For the text-containing cell, return its midpoint in [x, y] coordinate format. 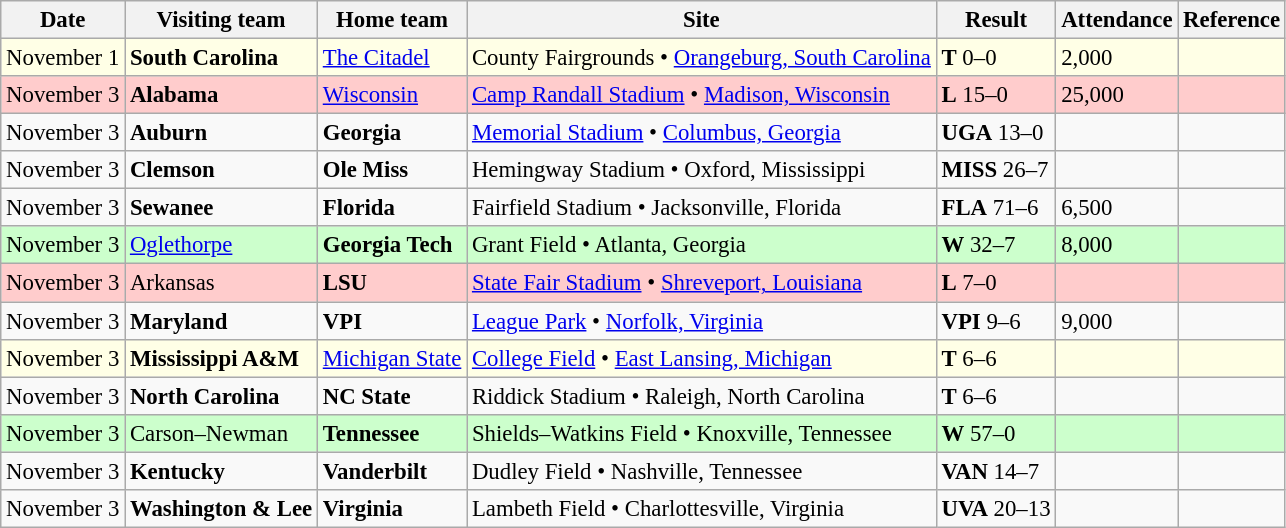
Alabama [222, 95]
Camp Randall Stadium • Madison, Wisconsin [702, 95]
9,000 [1117, 321]
State Fair Stadium • Shreveport, Louisiana [702, 283]
NC State [392, 396]
VAN 14–7 [996, 471]
Georgia Tech [392, 245]
Riddick Stadium • Raleigh, North Carolina [702, 396]
Michigan State [392, 358]
W 57–0 [996, 433]
Home team [392, 20]
Virginia [392, 509]
UGA 13–0 [996, 133]
Visiting team [222, 20]
Sewanee [222, 208]
Carson–Newman [222, 433]
Tennessee [392, 433]
Site [702, 20]
Lambeth Field • Charlottesville, Virginia [702, 509]
Fairfield Stadium • Jacksonville, Florida [702, 208]
T 0–0 [996, 58]
Kentucky [222, 471]
South Carolina [222, 58]
W 32–7 [996, 245]
Auburn [222, 133]
Attendance [1117, 20]
Date [63, 20]
VPI [392, 321]
Shields–Watkins Field • Knoxville, Tennessee [702, 433]
Vanderbilt [392, 471]
Florida [392, 208]
Washington & Lee [222, 509]
6,500 [1117, 208]
Oglethorpe [222, 245]
8,000 [1117, 245]
MISS 26–7 [996, 170]
Mississippi A&M [222, 358]
Maryland [222, 321]
November 1 [63, 58]
Hemingway Stadium • Oxford, Mississippi [702, 170]
County Fairgrounds • Orangeburg, South Carolina [702, 58]
Reference [1232, 20]
LSU [392, 283]
Memorial Stadium • Columbus, Georgia [702, 133]
Dudley Field • Nashville, Tennessee [702, 471]
Result [996, 20]
Georgia [392, 133]
North Carolina [222, 396]
25,000 [1117, 95]
College Field • East Lansing, Michigan [702, 358]
2,000 [1117, 58]
L 7–0 [996, 283]
L 15–0 [996, 95]
Arkansas [222, 283]
Grant Field • Atlanta, Georgia [702, 245]
FLA 71–6 [996, 208]
The Citadel [392, 58]
Wisconsin [392, 95]
Ole Miss [392, 170]
League Park • Norfolk, Virginia [702, 321]
VPI 9–6 [996, 321]
Clemson [222, 170]
UVA 20–13 [996, 509]
